Locate the cell with the specified text and output its [X, Y] center coordinate. 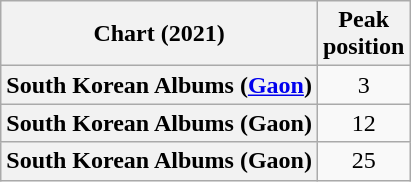
12 [363, 123]
3 [363, 85]
25 [363, 161]
Peakposition [363, 34]
Chart (2021) [160, 34]
